Return (x, y) of the center of cell containing provided text 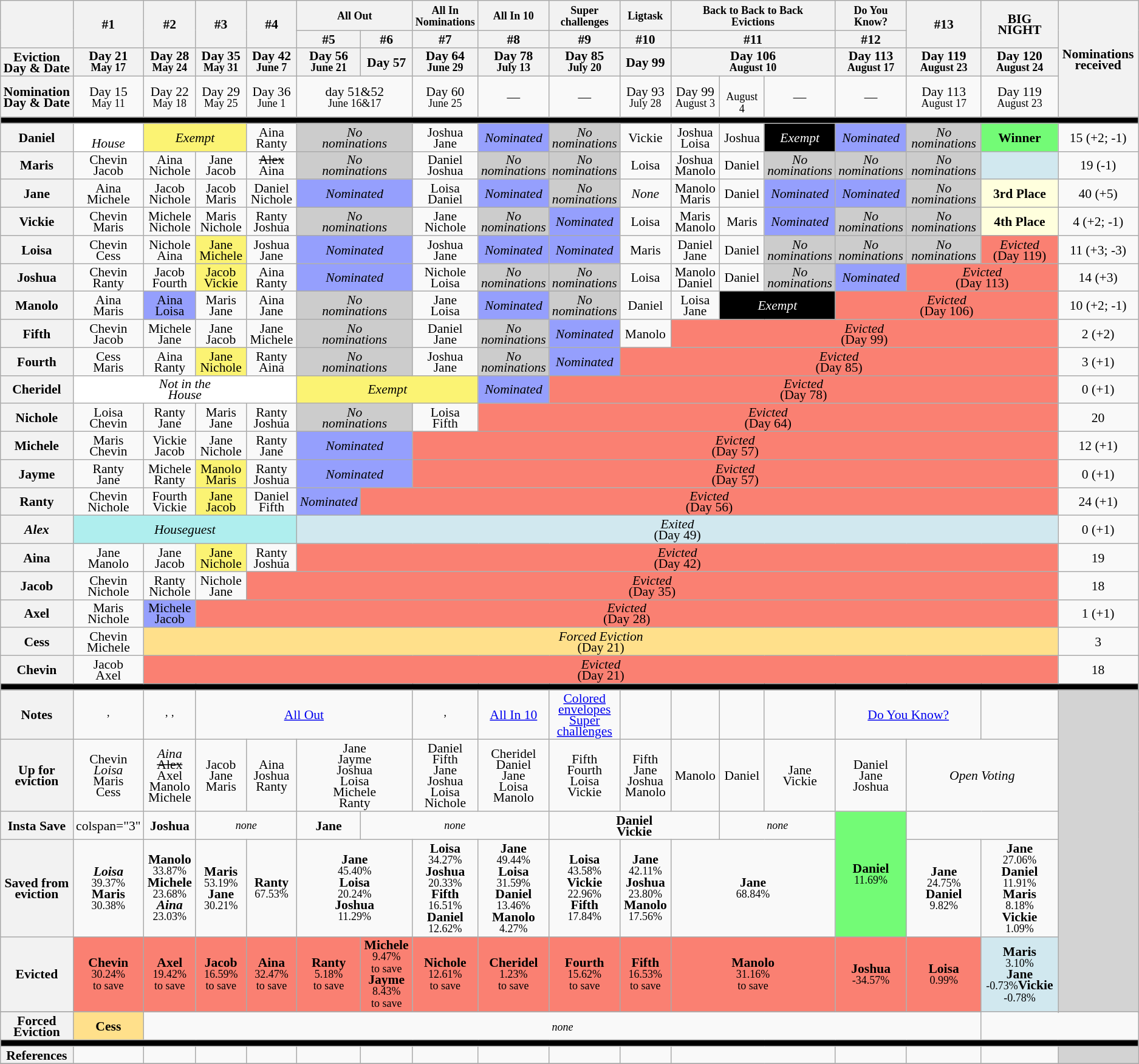
August 4 (742, 97)
AinaNichole (170, 165)
Insta Save (36, 825)
#12 (871, 39)
#3 (221, 24)
FifthJaneJoshuaManolo (645, 776)
Not in the House (185, 389)
Evicted (36, 974)
Winner (1019, 137)
#4 (271, 24)
Jacob (36, 585)
Jane42.11%Joshua23.80%Manolo17.56% (645, 888)
Manolo33.87%Michele23.68%Aina23.03% (170, 888)
Day 78July 13 (514, 62)
RantyAina (271, 361)
CessMaris (108, 361)
Joshua-34.57% (871, 974)
NicholeAina (170, 250)
Nichole12.61%to save (445, 974)
Fifth16.53%to save (645, 974)
Evicted(Day 106) (946, 305)
Day 29May 25 (221, 97)
LoisaDaniel (445, 194)
LoisaFifth (445, 418)
Day 106August 10 (753, 62)
Jacob16.59%to save (221, 974)
3 (+1) (1098, 361)
Loisa0.99% (944, 974)
24 (+1) (1098, 502)
DanielJoshua (445, 165)
Colored envelopesSuper challenges (584, 715)
Day 36June 1 (271, 97)
Jane68.84% (753, 888)
#1 (108, 24)
2 (+2) (1098, 333)
, , (170, 715)
Jayme (36, 474)
Forced Eviction (36, 1026)
Day 93July 28 (645, 97)
Day 99 (645, 62)
AinaMaris (108, 305)
#2 (170, 24)
#5 (329, 39)
Day 21May 17 (108, 62)
ChevinMaris (108, 222)
ChevinLoisaMarisCess (108, 776)
ChevinRanty (108, 278)
#9 (584, 39)
Aina32.47%to save (271, 974)
Maris53.19%Jane30.21% (221, 888)
Day 64June 29 (445, 62)
Michele (36, 446)
MicheleJacob (170, 613)
Fifth (36, 333)
Nichole (36, 418)
DanielJaneJoshua (871, 776)
References (36, 1055)
JoshuaLoisa (695, 137)
Evicted(Day 35) (652, 585)
DanielFifth (271, 502)
Nominations received (1098, 59)
ManoloDaniel (695, 278)
Daniel11.69% (871, 874)
1 (+1) (1098, 613)
20 (1098, 418)
colspan="3" (108, 825)
DanielFifthJaneJoshuaLoisaNichole (445, 776)
Evicted(Day 119) (1019, 250)
#8 (514, 39)
3 (1098, 642)
JacobVickie (221, 278)
Open Voting (982, 776)
MicheleJane (170, 333)
NominationDay & Date (36, 97)
Day 60June 25 (445, 97)
Fourth15.62%to save (584, 974)
Evicted(Day 42) (678, 558)
Evicted(Day 56) (710, 502)
Fourth (36, 361)
AinaAlexAxelManoloMichele (170, 776)
ChevinCess (108, 250)
#11 (753, 39)
19 (1098, 558)
Exited(Day 49) (678, 530)
VickieJacob (170, 446)
JaneVickie (799, 776)
Jane24.75%Daniel9.82% (944, 888)
NicholeJane (221, 585)
Super challenges (584, 16)
FifthFourthLoisaVickie (584, 776)
Ranty (36, 502)
Notes (36, 715)
Evicted(Day 113) (982, 278)
15 (+2; -1) (1098, 137)
Axel (36, 613)
JoshuaManolo (695, 165)
Evicted(Day 64) (768, 418)
Jane 27.06% Daniel11.91% Maris 8.18%Vickie1.09% (1019, 888)
RantyNichole (170, 585)
Evicted(Day 28) (627, 613)
Axel19.42%to save (170, 974)
day 51&52June 16&17 (355, 97)
#6 (386, 39)
12 (+1) (1098, 446)
All In Nominations (445, 16)
MarisChevin (108, 446)
Forced Eviction(Day 21) (601, 642)
Ranty67.53% (271, 888)
House (108, 137)
AinaJane (271, 305)
Loisa39.37%Maris30.38% (108, 888)
AinaJoshua Ranty (271, 776)
Cheridel (36, 389)
JaneJaymeJoshuaLoisaMicheleRanty (355, 776)
MicheleRanty (170, 474)
Day 42June 7 (271, 62)
Jane45.40% Loisa20.24%Joshua11.29% (355, 888)
Alex (36, 530)
Cheridel1.23%to save (514, 974)
Saved from eviction (36, 888)
Day 22May 18 (170, 97)
MicheleNichole (170, 222)
#10 (645, 39)
LoisaChevin (108, 418)
JaneLoisa (445, 305)
CheridelDanielJaneLoisaManolo (514, 776)
#7 (445, 39)
Back to Back to BackEvictions (753, 16)
AlexAina (271, 165)
Houseguest (185, 530)
Chevin30.24%to save (108, 974)
ChevinMichele (108, 642)
Aina (36, 558)
AinaMichele (108, 194)
JacobNichole (170, 194)
JacobMaris (221, 194)
Day 35May 31 (221, 62)
AinaLoisa (170, 305)
LoisaJane (695, 305)
DanielVickie (634, 825)
Up for eviction (36, 776)
JacobAxel (108, 670)
Evicted(Day 78) (804, 389)
JacobFourth (170, 278)
Day 56June 21 (329, 62)
BIG NIGHT (1019, 24)
14 (+3) (1098, 278)
Day 99August 3 (695, 97)
JacobJaneMaris (221, 776)
None (645, 194)
Day 15May 11 (108, 97)
Day 28May 24 (170, 62)
Jane49.44%Loisa31.59%Daniel13.46%Manolo4.27% (514, 888)
Evicted(Day 99) (864, 333)
Ligtask (645, 16)
Evicted(Day 85) (840, 361)
Chevin (36, 670)
NicholeLoisa (445, 278)
Day 85July 20 (584, 62)
4th Place (1019, 222)
Loisa43.58%Vickie22.96%Fifth17.84% (584, 888)
Loisa34.27%Joshua20.33%Fifth16.51%Daniel12.62% (445, 888)
Michele9.47%to saveJayme8.43%to save (386, 974)
Evicted(Day 21) (601, 670)
DanielNichole (271, 194)
Day 57 (386, 62)
Maris3.10%Jane-0.73%Vickie-0.78% (1019, 974)
EvictionDay & Date (36, 62)
4 (+2; -1) (1098, 222)
JaneManolo (108, 558)
Manolo31.16%to save (753, 974)
3rd Place (1019, 194)
19 (-1) (1098, 165)
Ranty5.18%to save (329, 974)
40 (+5) (1098, 194)
Day 120August 24 (1019, 62)
FourthVickie (170, 502)
11 (+3; -3) (1098, 250)
10 (+2; -1) (1098, 305)
MarisManolo (695, 222)
#13 (944, 24)
